Find where the given text appears and provide that cell's center as (X, Y) coordinate. 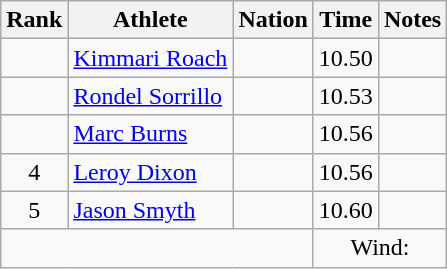
Wind: (380, 248)
Rondel Sorrillo (150, 96)
4 (34, 172)
Rank (34, 20)
5 (34, 210)
10.60 (346, 210)
Leroy Dixon (150, 172)
Notes (412, 20)
Athlete (150, 20)
10.53 (346, 96)
Jason Smyth (150, 210)
Nation (273, 20)
Kimmari Roach (150, 58)
Time (346, 20)
10.50 (346, 58)
Marc Burns (150, 134)
